Return the [X, Y] coordinate for the center point of the cell that contains the specified text.  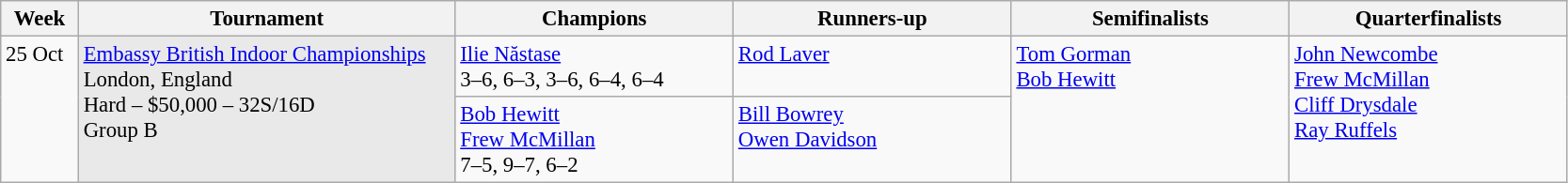
Bob Hewitt Frew McMillan 7–5, 9–7, 6–2 [594, 140]
Week [40, 19]
25 Oct [40, 110]
Semifinalists [1150, 19]
Runners-up [873, 19]
Tournament [267, 19]
Embassy British Indoor Championships London, England Hard – $50,000 – 32S/16D Group B [267, 110]
Rod Laver [873, 68]
Champions [594, 19]
Bill Bowrey Owen Davidson [873, 140]
Quarterfinalists [1429, 19]
Tom Gorman Bob Hewitt [1150, 110]
John Newcombe Frew McMillan Cliff Drysdale Ray Ruffels [1429, 110]
Ilie Năstase 3–6, 6–3, 3–6, 6–4, 6–4 [594, 68]
